Extract the (X, Y) coordinate from the center of the cell holding the provided text.  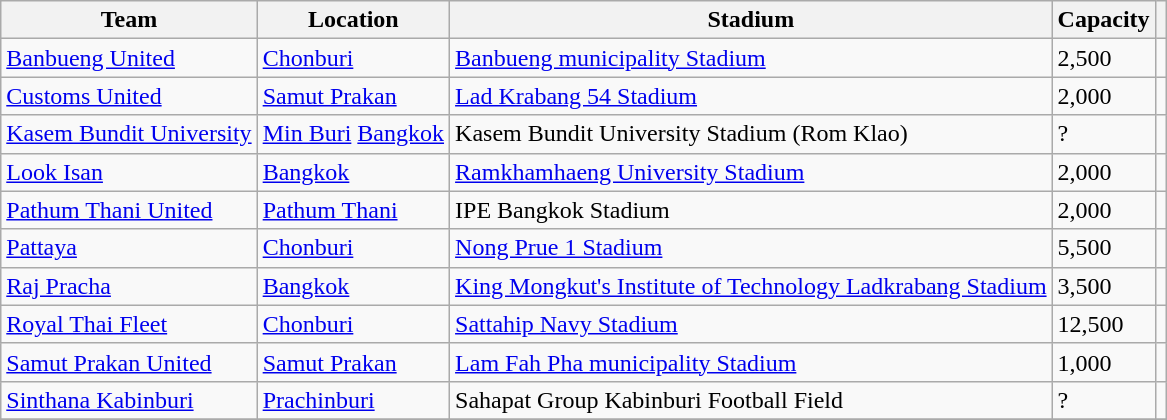
Samut Prakan United (129, 362)
12,500 (1104, 324)
Location (353, 20)
5,500 (1104, 248)
Pathum Thani United (129, 210)
Banbueng municipality Stadium (752, 58)
Pathum Thani (353, 210)
Prachinburi (353, 400)
Royal Thai Fleet (129, 324)
Nong Prue 1 Stadium (752, 248)
Min Buri Bangkok (353, 134)
3,500 (1104, 286)
Kasem Bundit University (129, 134)
Sinthana Kabinburi (129, 400)
Banbueng United (129, 58)
Kasem Bundit University Stadium (Rom Klao) (752, 134)
King Mongkut's Institute of Technology Ladkrabang Stadium (752, 286)
Customs United (129, 96)
Raj Pracha (129, 286)
2,500 (1104, 58)
IPE Bangkok Stadium (752, 210)
Lad Krabang 54 Stadium (752, 96)
Team (129, 20)
Pattaya (129, 248)
Sattahip Navy Stadium (752, 324)
Stadium (752, 20)
Ramkhamhaeng University Stadium (752, 172)
Capacity (1104, 20)
Sahapat Group Kabinburi Football Field (752, 400)
1,000 (1104, 362)
Look Isan (129, 172)
Lam Fah Pha municipality Stadium (752, 362)
